Pinpoint the cell where the given text exists, returning its (X, Y) midpoint coordinate. 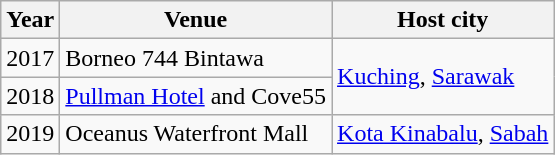
Pullman Hotel and Cove55 (196, 96)
2018 (30, 96)
Host city (443, 20)
Kota Kinabalu, Sabah (443, 134)
Venue (196, 20)
2017 (30, 58)
Kuching, Sarawak (443, 77)
2019 (30, 134)
Year (30, 20)
Oceanus Waterfront Mall (196, 134)
Borneo 744 Bintawa (196, 58)
